Search for the cell housing the specified text and yield its [x, y] center coordinate. 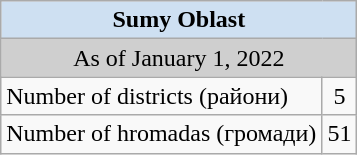
As of January 1, 2022 [179, 58]
Number of hromadas (громади) [162, 134]
5 [340, 96]
Number of districts (райони) [162, 96]
Sumy Oblast [179, 20]
51 [340, 134]
